Find where the given text appears and provide that cell's center as [X, Y] coordinate. 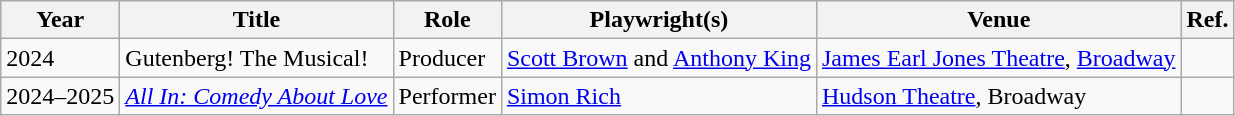
Producer [447, 58]
2024 [60, 58]
2024–2025 [60, 96]
Role [447, 20]
Ref. [1208, 20]
Playwright(s) [658, 20]
Simon Rich [658, 96]
Scott Brown and Anthony King [658, 58]
Venue [998, 20]
Title [256, 20]
Performer [447, 96]
All In: Comedy About Love [256, 96]
Year [60, 20]
James Earl Jones Theatre, Broadway [998, 58]
Gutenberg! The Musical! [256, 58]
Hudson Theatre, Broadway [998, 96]
